Determine the (X, Y) coordinate at the center of the cell enclosing the given text.  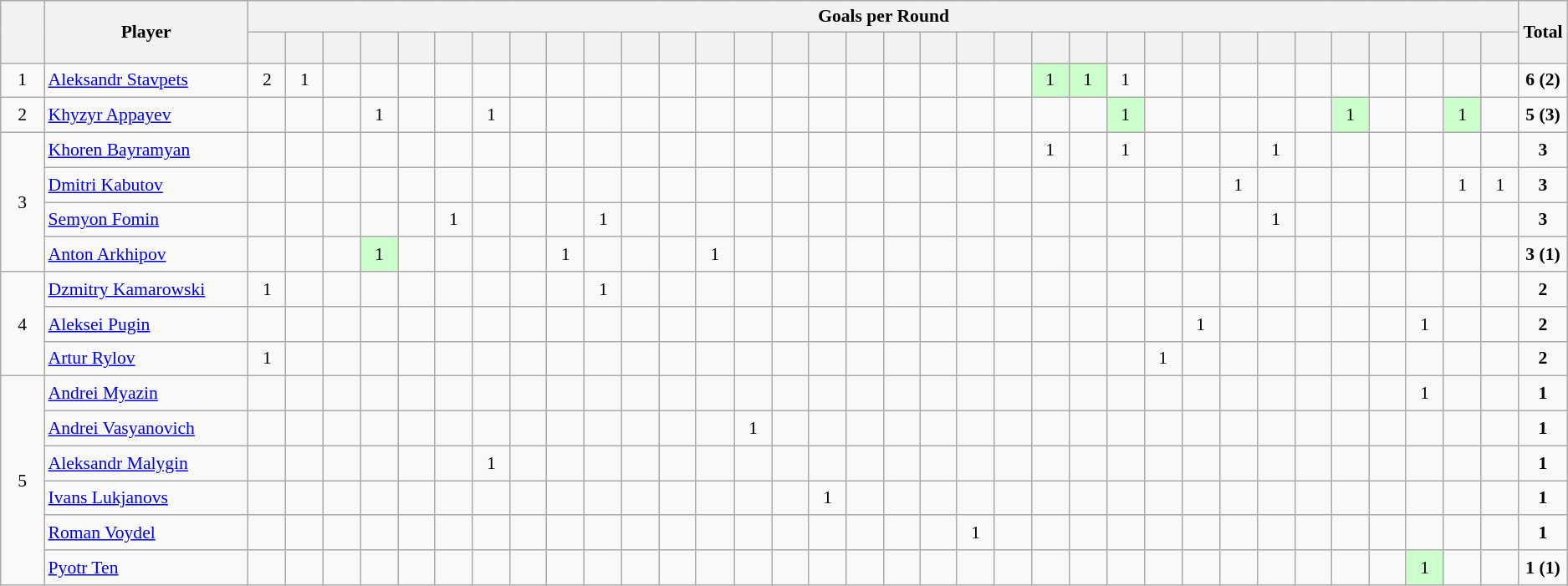
Goals per Round (884, 17)
Player (146, 32)
Dmitri Kabutov (146, 185)
Aleksei Pugin (146, 324)
Khyzyr Appayev (146, 115)
Andrei Vasyanovich (146, 429)
Andrei Myazin (146, 394)
Dzmitry Kamarowski (146, 289)
6 (2) (1542, 80)
Anton Arkhipov (146, 255)
1 (1) (1542, 568)
3 (1) (1542, 255)
Semyon Fomin (146, 220)
Pyotr Ten (146, 568)
Total (1542, 32)
Khoren Bayramyan (146, 150)
Aleksandr Stavpets (146, 80)
5 (23, 481)
Artur Rylov (146, 359)
Ivans Lukjanovs (146, 498)
4 (23, 324)
5 (3) (1542, 115)
Roman Voydel (146, 533)
Aleksandr Malygin (146, 463)
